Detect which cell encompasses the target text, then output its (X, Y) center coordinate. 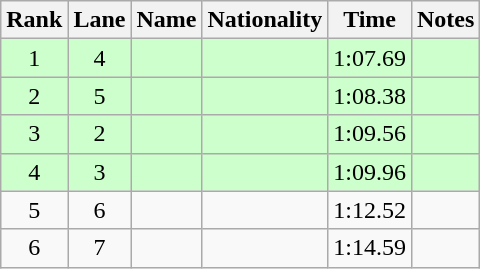
Lane (100, 20)
7 (100, 248)
Notes (445, 20)
1:14.59 (370, 248)
1:09.96 (370, 172)
Time (370, 20)
Nationality (265, 20)
1:09.56 (370, 134)
1:07.69 (370, 58)
1 (34, 58)
1:08.38 (370, 96)
Name (166, 20)
1:12.52 (370, 210)
Rank (34, 20)
